From the cell containing the given text, extract its center point as [x, y] coordinate. 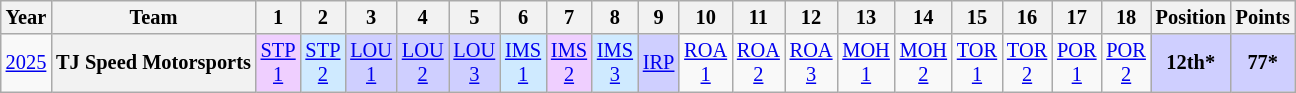
9 [658, 17]
POR2 [1126, 63]
77* [1263, 63]
Year [26, 17]
14 [924, 17]
8 [615, 17]
ROA2 [758, 63]
Position [1191, 17]
1 [278, 17]
10 [706, 17]
15 [977, 17]
IMS1 [523, 63]
IMS3 [615, 63]
2 [324, 17]
LOU3 [474, 63]
TOR1 [977, 63]
16 [1027, 17]
12th* [1191, 63]
MOH1 [866, 63]
ROA3 [812, 63]
IRP [658, 63]
11 [758, 17]
12 [812, 17]
ROA1 [706, 63]
STP1 [278, 63]
Team [154, 17]
13 [866, 17]
TJ Speed Motorsports [154, 63]
LOU1 [371, 63]
LOU2 [423, 63]
6 [523, 17]
4 [423, 17]
17 [1076, 17]
STP2 [324, 63]
Points [1263, 17]
5 [474, 17]
3 [371, 17]
MOH2 [924, 63]
IMS2 [569, 63]
2025 [26, 63]
TOR2 [1027, 63]
7 [569, 17]
18 [1126, 17]
POR1 [1076, 63]
